Locate the cell with the specified text and output its [X, Y] center coordinate. 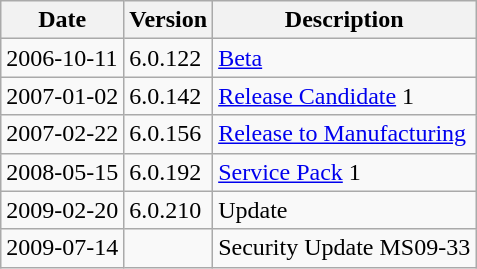
Date [62, 20]
2007-02-22 [62, 134]
2009-02-20 [62, 210]
Description [344, 20]
2006-10-11 [62, 58]
2009-07-14 [62, 248]
2008-05-15 [62, 172]
Security Update MS09-33 [344, 248]
2007-01-02 [62, 96]
6.0.192 [168, 172]
Release Candidate 1 [344, 96]
Release to Manufacturing [344, 134]
Version [168, 20]
Update [344, 210]
6.0.122 [168, 58]
Service Pack 1 [344, 172]
6.0.142 [168, 96]
Beta [344, 58]
6.0.210 [168, 210]
6.0.156 [168, 134]
